Find where the given text appears and provide that cell's center as (X, Y) coordinate. 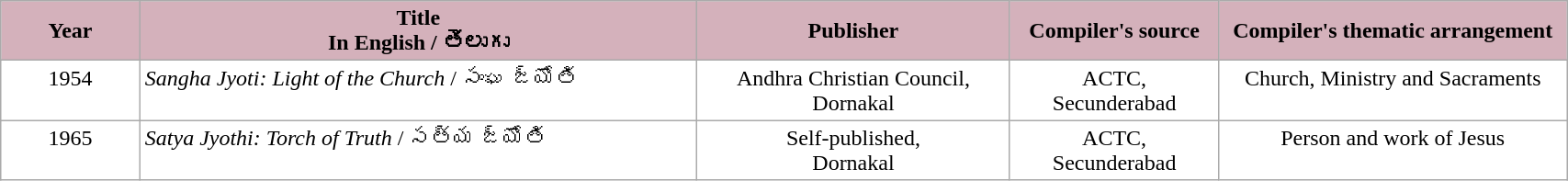
Sangha Jyoti: Light of the Church / సంఘ జ్యోతి (418, 90)
Self-published, Dornakal (852, 151)
Year (71, 31)
1965 (71, 151)
Satya Jyothi: Torch of Truth / సత్య జ్యోతి (418, 151)
Church, Ministry and Sacraments (1393, 90)
Compiler's thematic arrangement (1393, 31)
TitleIn English / తెలుగు (418, 31)
1954 (71, 90)
Publisher (852, 31)
Person and work of Jesus (1393, 151)
Compiler's source (1113, 31)
Andhra Christian Council, Dornakal (852, 90)
